Identify which cell holds the provided text, then report its [x, y] central coordinate. 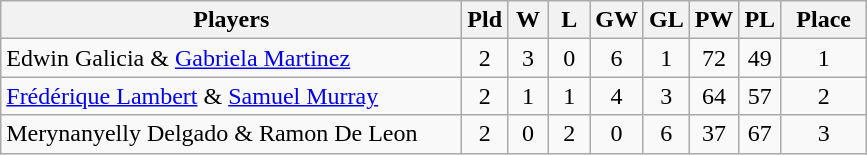
64 [714, 96]
W [528, 20]
67 [760, 134]
57 [760, 96]
Pld [485, 20]
Players [232, 20]
72 [714, 58]
Place [824, 20]
Edwin Galicia & Gabriela Martinez [232, 58]
GL [666, 20]
Merynanyelly Delgado & Ramon De Leon [232, 134]
49 [760, 58]
4 [617, 96]
L [570, 20]
GW [617, 20]
37 [714, 134]
PW [714, 20]
PL [760, 20]
Frédérique Lambert & Samuel Murray [232, 96]
